Output the [x, y] coordinate of the center of the cell containing the given text.  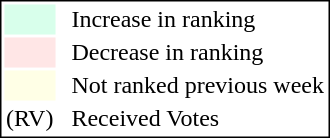
Received Votes [198, 119]
Not ranked previous week [198, 85]
(RV) [29, 119]
Decrease in ranking [198, 53]
Increase in ranking [198, 19]
